Locate the cell with the specified text and output its [X, Y] center coordinate. 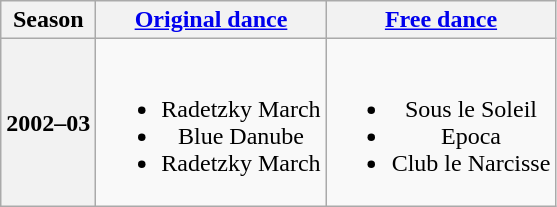
Season [48, 20]
Radetzky March Blue Danube Radetzky March [211, 122]
Sous le Soleil Epoca Club le Narcisse [441, 122]
Original dance [211, 20]
Free dance [441, 20]
2002–03 [48, 122]
